Search for the cell housing the specified text and yield its [X, Y] center coordinate. 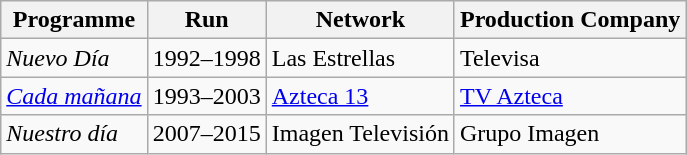
Imagen Televisión [360, 134]
Production Company [570, 20]
Televisa [570, 58]
1993–2003 [206, 96]
Network [360, 20]
1992–1998 [206, 58]
2007–2015 [206, 134]
Grupo Imagen [570, 134]
Azteca 13 [360, 96]
TV Azteca [570, 96]
Nuestro día [74, 134]
Run [206, 20]
Nuevo Día [74, 58]
Las Estrellas [360, 58]
Programme [74, 20]
Cada mañana [74, 96]
